From the cell containing the given text, extract its center point as (X, Y) coordinate. 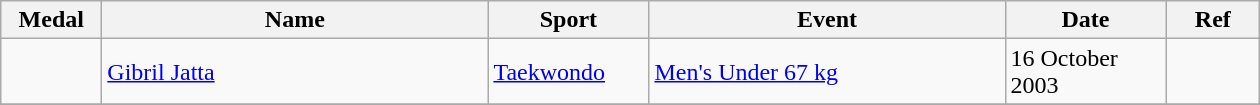
Men's Under 67 kg (827, 72)
Ref (1213, 20)
16 October 2003 (1086, 72)
Taekwondo (568, 72)
Event (827, 20)
Sport (568, 20)
Gibril Jatta (295, 72)
Medal (52, 20)
Name (295, 20)
Date (1086, 20)
